Determine the [X, Y] coordinate at the center of the cell enclosing the given text.  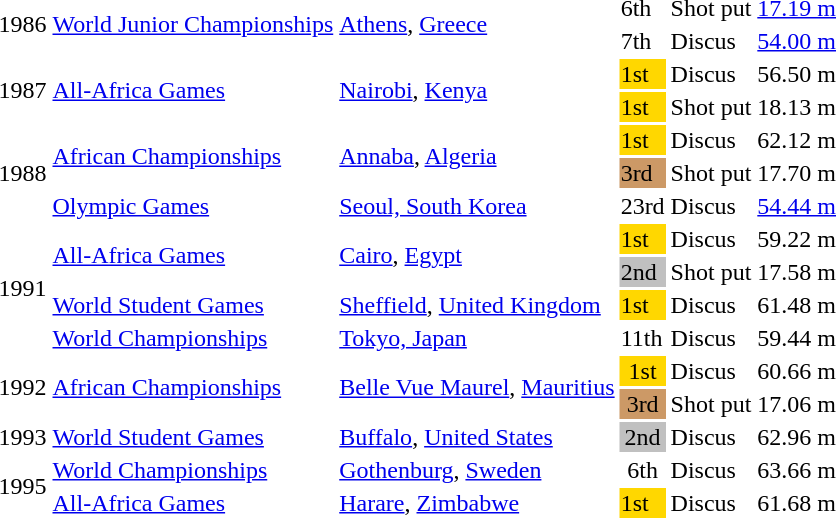
Gothenburg, Sweden [477, 470]
Olympic Games [193, 206]
Harare, Zimbabwe [477, 503]
Tokyo, Japan [477, 338]
Annaba, Algeria [477, 156]
Buffalo, United States [477, 437]
Seoul, South Korea [477, 206]
7th [642, 41]
Cairo, Egypt [477, 256]
11th [642, 338]
6th [642, 470]
Belle Vue Maurel, Mauritius [477, 388]
23rd [642, 206]
Nairobi, Kenya [477, 90]
Sheffield, United Kingdom [477, 305]
